For the text-containing cell, return its midpoint in (x, y) coordinate format. 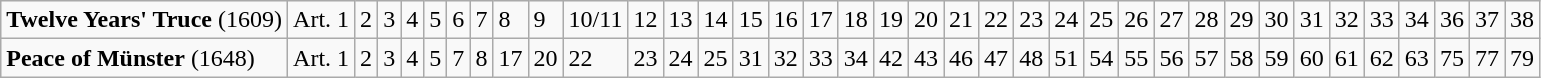
38 (1522, 20)
47 (996, 58)
46 (962, 58)
75 (1452, 58)
54 (1102, 58)
26 (1136, 20)
55 (1136, 58)
6 (458, 20)
51 (1066, 58)
63 (1416, 58)
27 (1172, 20)
58 (1242, 58)
60 (1312, 58)
37 (1486, 20)
16 (786, 20)
15 (750, 20)
14 (716, 20)
79 (1522, 58)
36 (1452, 20)
59 (1276, 58)
43 (926, 58)
56 (1172, 58)
57 (1206, 58)
12 (646, 20)
Peace of Münster (1648) (144, 58)
42 (890, 58)
21 (962, 20)
77 (1486, 58)
61 (1346, 58)
30 (1276, 20)
19 (890, 20)
13 (680, 20)
10/11 (596, 20)
29 (1242, 20)
48 (1032, 58)
62 (1382, 58)
9 (546, 20)
18 (856, 20)
28 (1206, 20)
Twelve Years' Truce (1609) (144, 20)
